Return the [X, Y] coordinate for the center point of the cell that contains the specified text.  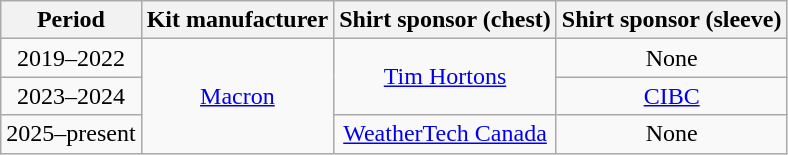
2025–present [71, 134]
Shirt sponsor (chest) [446, 20]
Shirt sponsor (sleeve) [672, 20]
WeatherTech Canada [446, 134]
Macron [238, 96]
Tim Hortons [446, 77]
2023–2024 [71, 96]
Kit manufacturer [238, 20]
2019–2022 [71, 58]
Period [71, 20]
CIBC [672, 96]
